From the cell containing the given text, extract its center point as [X, Y] coordinate. 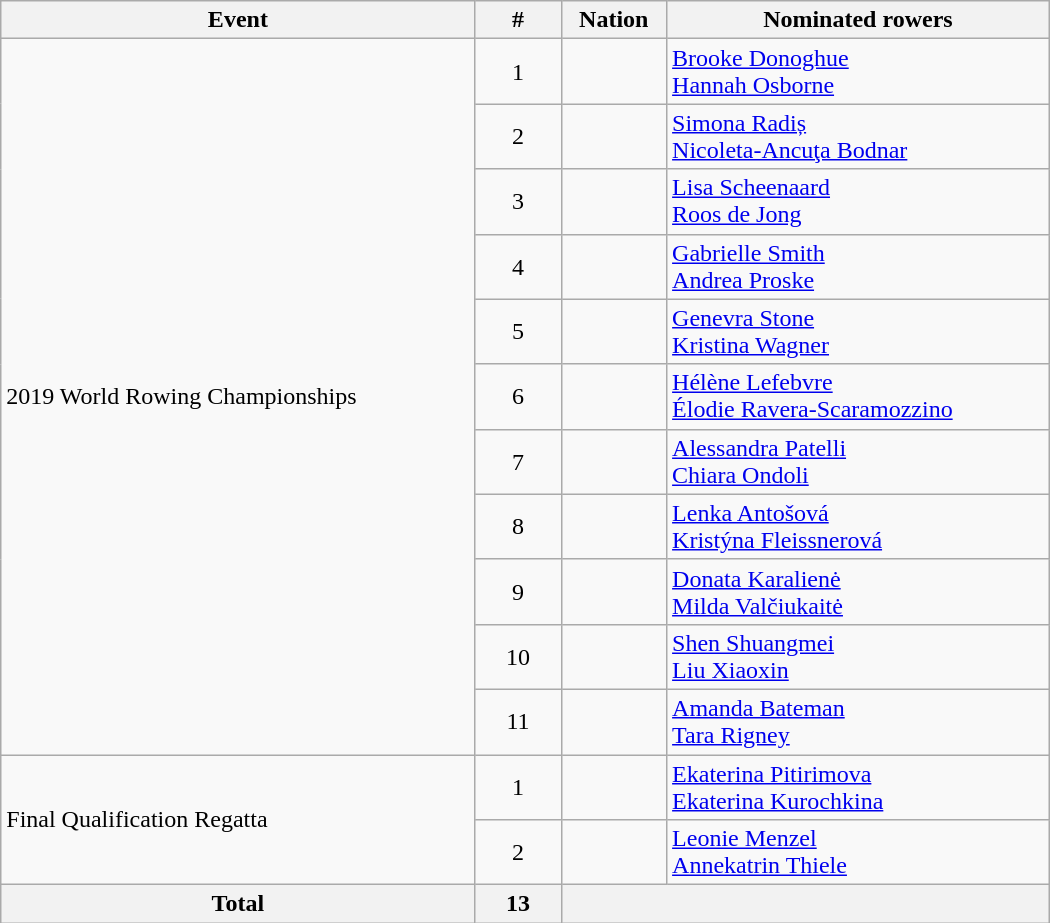
2019 World Rowing Championships [238, 397]
Lenka AntošováKristýna Fleissnerová [858, 526]
Lisa ScheenaardRoos de Jong [858, 202]
6 [518, 396]
8 [518, 526]
Event [238, 20]
Shen ShuangmeiLiu Xiaoxin [858, 656]
Ekaterina PitirimovaEkaterina Kurochkina [858, 786]
Brooke DonoghueHannah Osborne [858, 72]
10 [518, 656]
Final Qualification Regatta [238, 819]
Nominated rowers [858, 20]
Amanda BatemanTara Rigney [858, 722]
Simona RadișNicoleta-Ancuţa Bodnar [858, 136]
Donata KaralienėMilda Valčiukaitė [858, 592]
13 [518, 904]
3 [518, 202]
5 [518, 332]
4 [518, 266]
Total [238, 904]
Leonie MenzelAnnekatrin Thiele [858, 852]
9 [518, 592]
Alessandra PatelliChiara Ondoli [858, 462]
Hélène LefebvreÉlodie Ravera-Scaramozzino [858, 396]
Genevra StoneKristina Wagner [858, 332]
7 [518, 462]
# [518, 20]
Gabrielle SmithAndrea Proske [858, 266]
11 [518, 722]
Nation [614, 20]
